Determine the (X, Y) coordinate at the center of the cell enclosing the given text.  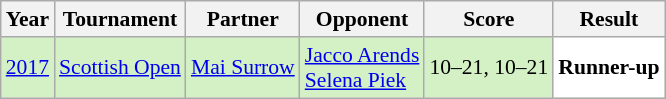
Jacco Arends Selena Piek (362, 68)
Tournament (120, 19)
Year (28, 19)
Scottish Open (120, 68)
2017 (28, 68)
Runner-up (608, 68)
Partner (243, 19)
Score (488, 19)
Mai Surrow (243, 68)
Result (608, 19)
Opponent (362, 19)
10–21, 10–21 (488, 68)
